Return (X, Y) of the center of cell containing provided text 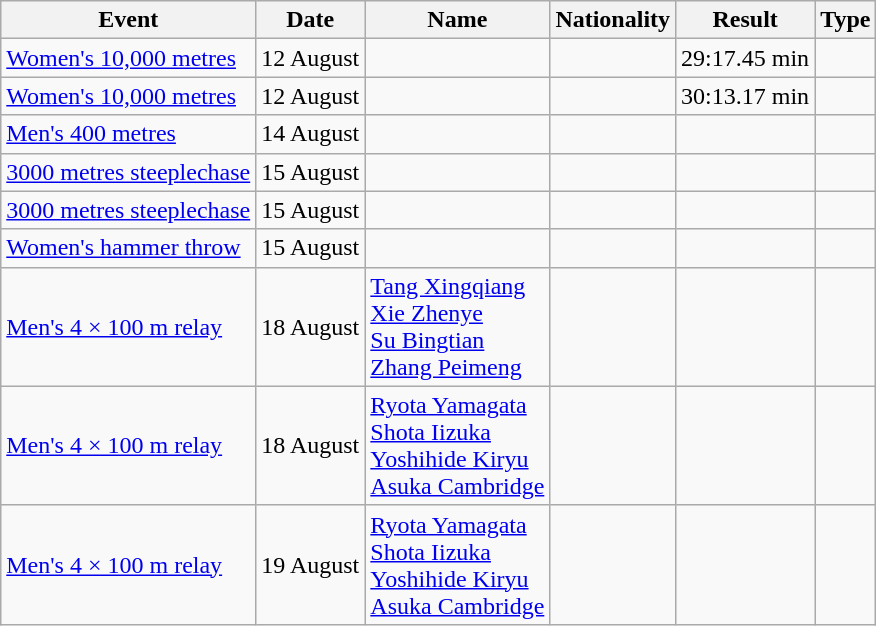
29:17.45 min (746, 58)
Tang XingqiangXie ZhenyeSu BingtianZhang Peimeng (458, 326)
19 August (310, 564)
14 August (310, 134)
Name (458, 20)
Result (746, 20)
Nationality (613, 20)
Type (846, 20)
Men's 400 metres (128, 134)
Event (128, 20)
Women's hammer throw (128, 248)
30:13.17 min (746, 96)
Date (310, 20)
